Provide the [X, Y] coordinate of the cell's center where the given text is located.  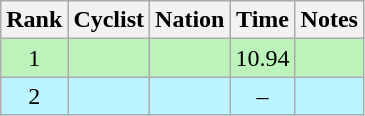
– [262, 96]
10.94 [262, 58]
2 [34, 96]
Time [262, 20]
Nation [190, 20]
Cyclist [109, 20]
1 [34, 58]
Rank [34, 20]
Notes [329, 20]
